Provide the [X, Y] coordinate of the cell's center where the given text is located.  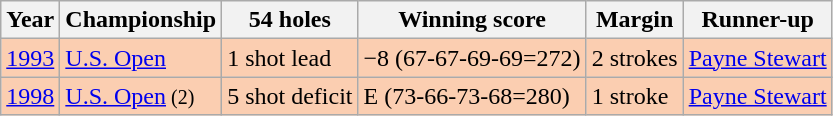
2 strokes [634, 58]
1 stroke [634, 96]
1998 [30, 96]
Margin [634, 20]
1 shot lead [290, 58]
−8 (67-67-69-69=272) [472, 58]
U.S. Open (2) [141, 96]
Championship [141, 20]
Year [30, 20]
U.S. Open [141, 58]
1993 [30, 58]
Runner-up [758, 20]
Winning score [472, 20]
54 holes [290, 20]
5 shot deficit [290, 96]
E (73-66-73-68=280) [472, 96]
